From the cell containing the given text, extract its center point as [x, y] coordinate. 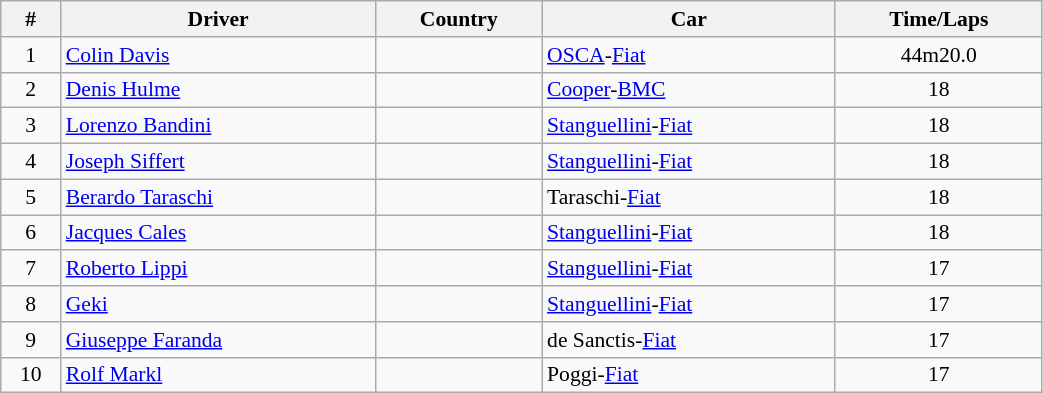
5 [31, 197]
Jacques Cales [218, 233]
2 [31, 90]
# [31, 19]
Cooper-BMC [688, 90]
Roberto Lippi [218, 269]
Driver [218, 19]
7 [31, 269]
Rolf Markl [218, 375]
Poggi-Fiat [688, 375]
Berardo Taraschi [218, 197]
Geki [218, 304]
Taraschi-Fiat [688, 197]
Giuseppe Faranda [218, 340]
9 [31, 340]
Time/Laps [938, 19]
Denis Hulme [218, 90]
Car [688, 19]
de Sanctis-Fiat [688, 340]
Joseph Siffert [218, 162]
4 [31, 162]
1 [31, 55]
Country [459, 19]
Lorenzo Bandini [218, 126]
6 [31, 233]
44m20.0 [938, 55]
3 [31, 126]
10 [31, 375]
8 [31, 304]
Colin Davis [218, 55]
OSCA-Fiat [688, 55]
